Scan for the cell matching the given text and deliver its [X, Y] coordinate at center. 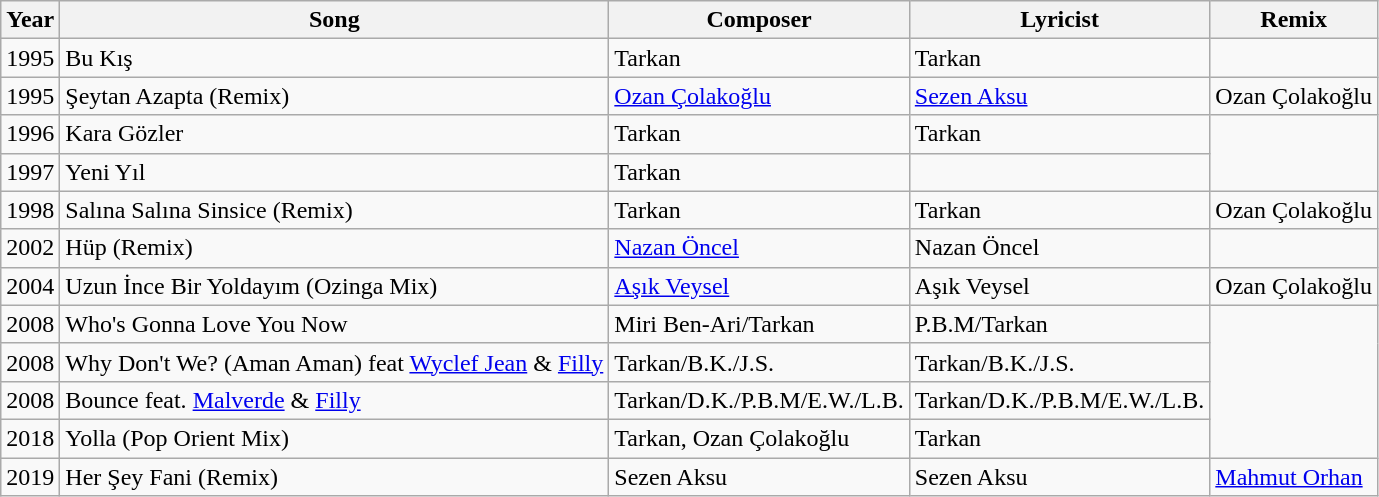
1998 [30, 210]
Why Don't We? (Aman Aman) feat Wyclef Jean & Filly [334, 362]
1997 [30, 172]
Who's Gonna Love You Now [334, 324]
Year [30, 20]
1996 [30, 134]
Salına Salına Sinsice (Remix) [334, 210]
Bounce feat. Malverde & Filly [334, 400]
Yolla (Pop Orient Mix) [334, 438]
P.B.M/Tarkan [1059, 324]
Remix [1294, 20]
2019 [30, 477]
Şeytan Azapta (Remix) [334, 96]
Yeni Yıl [334, 172]
Miri Ben-Ari/Tarkan [759, 324]
Kara Gözler [334, 134]
Lyricist [1059, 20]
Tarkan, Ozan Çolakoğlu [759, 438]
Uzun İnce Bir Yoldayım (Ozinga Mix) [334, 286]
Bu Kış [334, 58]
2002 [30, 248]
Hüp (Remix) [334, 248]
Mahmut Orhan [1294, 477]
Song [334, 20]
Her Şey Fani (Remix) [334, 477]
2004 [30, 286]
Composer [759, 20]
2018 [30, 438]
